Determine the [x, y] coordinate at the center of the cell enclosing the given text.  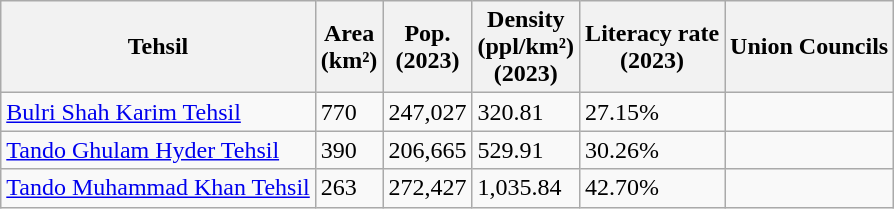
Pop.(2023) [428, 47]
390 [349, 150]
Tehsil [158, 47]
Bulri Shah Karim Tehsil [158, 112]
1,035.84 [526, 188]
Tando Muhammad Khan Tehsil [158, 188]
247,027 [428, 112]
42.70% [652, 188]
Area(km²) [349, 47]
Tando Ghulam Hyder Tehsil [158, 150]
320.81 [526, 112]
272,427 [428, 188]
529.91 [526, 150]
206,665 [428, 150]
30.26% [652, 150]
Density(ppl/km²)(2023) [526, 47]
263 [349, 188]
27.15% [652, 112]
Union Councils [810, 47]
Literacy rate(2023) [652, 47]
770 [349, 112]
